Pinpoint the cell where the given text exists, returning its [X, Y] midpoint coordinate. 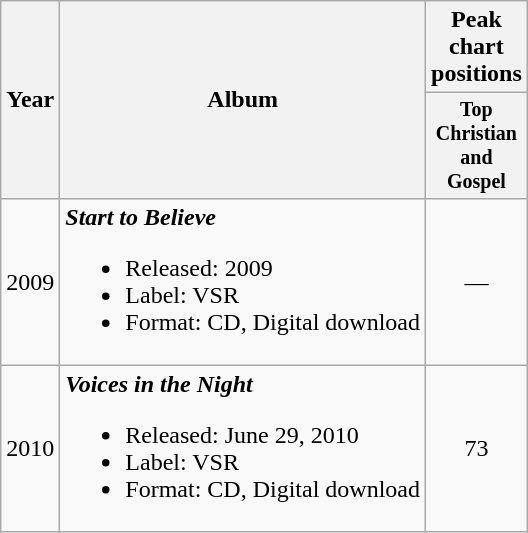
Start to BelieveReleased: 2009Label: VSRFormat: CD, Digital download [243, 282]
Year [30, 100]
Voices in the NightReleased: June 29, 2010Label: VSRFormat: CD, Digital download [243, 448]
2010 [30, 448]
Peak chart positions [477, 47]
Top Christian and Gospel [477, 146]
Album [243, 100]
2009 [30, 282]
— [477, 282]
73 [477, 448]
